Identify which cell holds the provided text, then report its [X, Y] central coordinate. 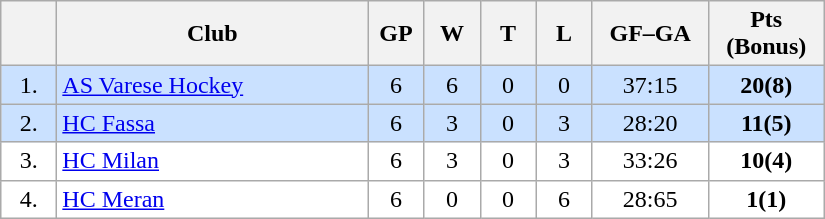
GF–GA [650, 34]
10(4) [766, 161]
11(5) [766, 123]
4. [29, 199]
1. [29, 85]
2. [29, 123]
Club [212, 34]
Pts (Bonus) [766, 34]
37:15 [650, 85]
1(1) [766, 199]
20(8) [766, 85]
HC Milan [212, 161]
3. [29, 161]
GP [396, 34]
L [564, 34]
28:65 [650, 199]
28:20 [650, 123]
33:26 [650, 161]
HC Meran [212, 199]
W [452, 34]
T [508, 34]
AS Varese Hockey [212, 85]
HC Fassa [212, 123]
